Locate the cell with the specified text and output its (x, y) center coordinate. 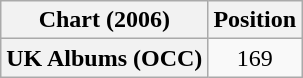
169 (255, 58)
Position (255, 20)
Chart (2006) (104, 20)
UK Albums (OCC) (104, 58)
